Capture the cell that displays the provided text and extract its [x, y] central coordinate. 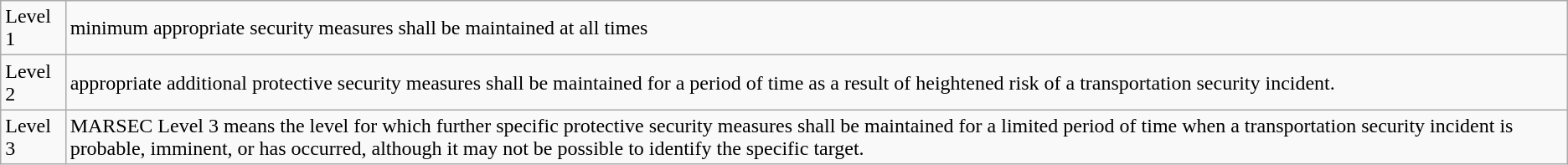
Level 2 [34, 82]
Level 3 [34, 137]
minimum appropriate security measures shall be maintained at all times [816, 28]
Level 1 [34, 28]
